From the cell containing the given text, extract its center point as (X, Y) coordinate. 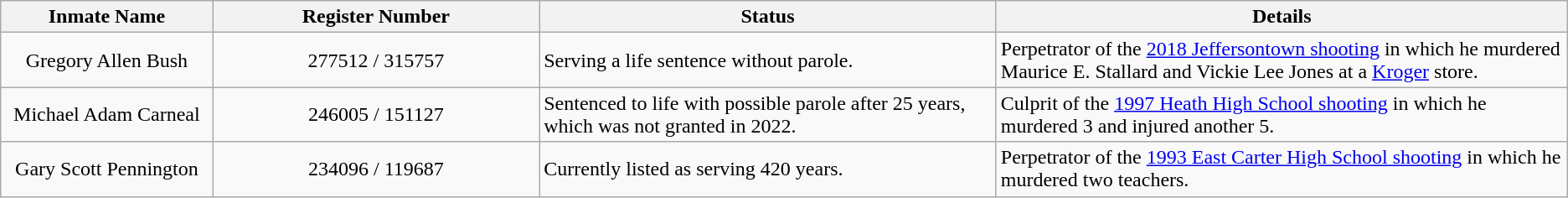
Perpetrator of the 2018 Jeffersontown shooting in which he murdered Maurice E. Stallard and Vickie Lee Jones at a Kroger store. (1282, 60)
277512 / 315757 (376, 60)
Serving a life sentence without parole. (768, 60)
Michael Adam Carneal (107, 114)
Register Number (376, 17)
Gary Scott Pennington (107, 169)
234096 / 119687 (376, 169)
Culprit of the 1997 Heath High School shooting in which he murdered 3 and injured another 5. (1282, 114)
Sentenced to life with possible parole after 25 years, which was not granted in 2022. (768, 114)
Inmate Name (107, 17)
Details (1282, 17)
Perpetrator of the 1993 East Carter High School shooting in which he murdered two teachers. (1282, 169)
Gregory Allen Bush (107, 60)
246005 / 151127 (376, 114)
Currently listed as serving 420 years. (768, 169)
Status (768, 17)
